Return the (x, y) coordinate for the center point of the cell that contains the specified text.  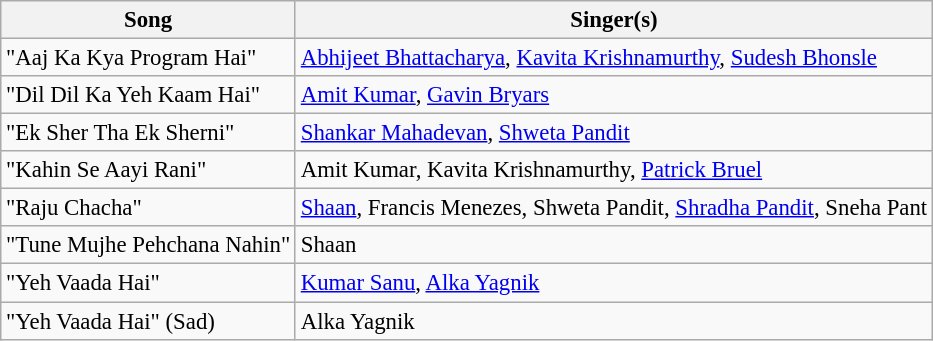
Singer(s) (614, 20)
Kumar Sanu, Alka Yagnik (614, 283)
Shaan (614, 245)
Amit Kumar, Kavita Krishnamurthy, Patrick Bruel (614, 170)
Amit Kumar, Gavin Bryars (614, 95)
"Raju Chacha" (148, 208)
"Dil Dil Ka Yeh Kaam Hai" (148, 95)
Alka Yagnik (614, 321)
"Aaj Ka Kya Program Hai" (148, 58)
"Yeh Vaada Hai" (Sad) (148, 321)
"Yeh Vaada Hai" (148, 283)
"Tune Mujhe Pehchana Nahin" (148, 245)
Abhijeet Bhattacharya, Kavita Krishnamurthy, Sudesh Bhonsle (614, 58)
"Kahin Se Aayi Rani" (148, 170)
Shaan, Francis Menezes, Shweta Pandit, Shradha Pandit, Sneha Pant (614, 208)
"Ek Sher Tha Ek Sherni" (148, 133)
Shankar Mahadevan, Shweta Pandit (614, 133)
Song (148, 20)
